Locate the cell with the specified text and output its [x, y] center coordinate. 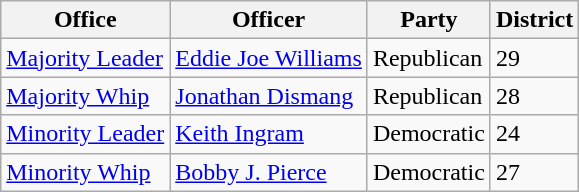
Majority Whip [86, 96]
Minority Leader [86, 134]
Minority Whip [86, 172]
28 [534, 96]
Bobby J. Pierce [269, 172]
24 [534, 134]
29 [534, 58]
Officer [269, 20]
Majority Leader [86, 58]
Office [86, 20]
27 [534, 172]
Party [428, 20]
Eddie Joe Williams [269, 58]
Keith Ingram [269, 134]
Jonathan Dismang [269, 96]
District [534, 20]
